Find where the given text appears and provide that cell's center as [x, y] coordinate. 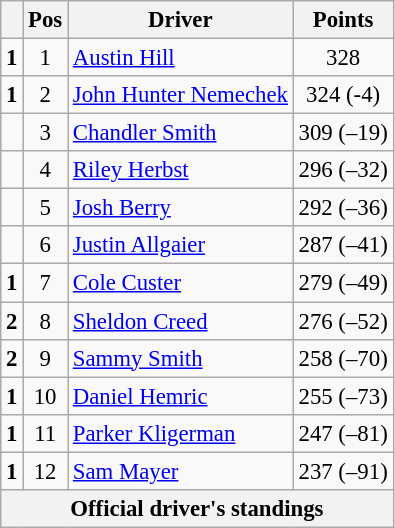
Austin Hill [181, 58]
John Hunter Nemechek [181, 95]
287 (–41) [343, 245]
292 (–36) [343, 208]
Parker Kligerman [181, 433]
Driver [181, 20]
Josh Berry [181, 208]
247 (–81) [343, 433]
Pos [46, 20]
255 (–73) [343, 396]
237 (–91) [343, 471]
Riley Herbst [181, 170]
Sammy Smith [181, 358]
Points [343, 20]
324 (-4) [343, 95]
Daniel Hemric [181, 396]
Cole Custer [181, 283]
3 [46, 133]
328 [343, 58]
276 (–52) [343, 321]
Justin Allgaier [181, 245]
5 [46, 208]
279 (–49) [343, 283]
12 [46, 471]
296 (–32) [343, 170]
6 [46, 245]
8 [46, 321]
7 [46, 283]
4 [46, 170]
Chandler Smith [181, 133]
Sheldon Creed [181, 321]
9 [46, 358]
10 [46, 396]
309 (–19) [343, 133]
Sam Mayer [181, 471]
11 [46, 433]
258 (–70) [343, 358]
Official driver's standings [197, 509]
